Output the (X, Y) coordinate of the center of the cell containing the given text.  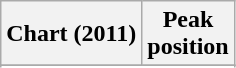
Peakposition (188, 34)
Chart (2011) (72, 34)
